Scan for the cell matching the given text and deliver its (X, Y) coordinate at center. 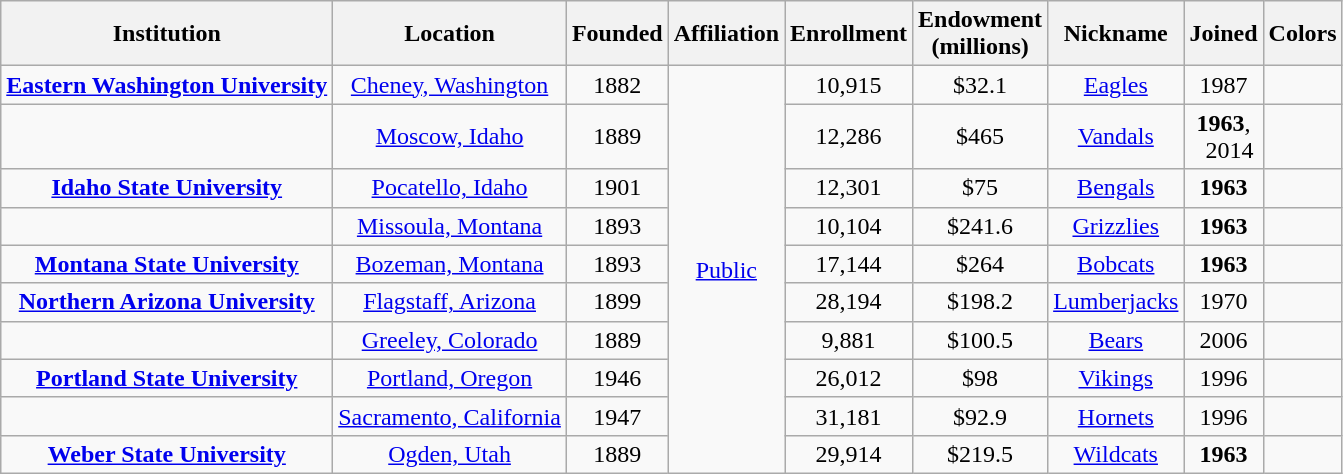
Endowment(millions) (980, 34)
Moscow, Idaho (450, 136)
Public (726, 270)
$75 (980, 188)
$100.5 (980, 340)
Hornets (1116, 416)
Eastern Washington University (167, 85)
Sacramento, California (450, 416)
Flagstaff, Arizona (450, 302)
1946 (617, 378)
31,181 (849, 416)
28,194 (849, 302)
Idaho State University (167, 188)
$198.2 (980, 302)
Wildcats (1116, 454)
1970 (1224, 302)
Lumberjacks (1116, 302)
Bengals (1116, 188)
Institution (167, 34)
9,881 (849, 340)
10,104 (849, 226)
Grizzlies (1116, 226)
26,012 (849, 378)
$264 (980, 264)
1899 (617, 302)
Missoula, Montana (450, 226)
Portland, Oregon (450, 378)
1882 (617, 85)
2006 (1224, 340)
Weber State University (167, 454)
Vikings (1116, 378)
Bobcats (1116, 264)
$465 (980, 136)
1963, 2014 (1224, 136)
Montana State University (167, 264)
Eagles (1116, 85)
$219.5 (980, 454)
Founded (617, 34)
Enrollment (849, 34)
Greeley, Colorado (450, 340)
$92.9 (980, 416)
Nickname (1116, 34)
$241.6 (980, 226)
1987 (1224, 85)
Ogden, Utah (450, 454)
1947 (617, 416)
29,914 (849, 454)
Bears (1116, 340)
Pocatello, Idaho (450, 188)
Joined (1224, 34)
Bozeman, Montana (450, 264)
12,301 (849, 188)
Location (450, 34)
Northern Arizona University (167, 302)
10,915 (849, 85)
$32.1 (980, 85)
1901 (617, 188)
17,144 (849, 264)
12,286 (849, 136)
Affiliation (726, 34)
Cheney, Washington (450, 85)
Portland State University (167, 378)
Colors (1302, 34)
$98 (980, 378)
Vandals (1116, 136)
